Search for the cell housing the specified text and yield its (x, y) center coordinate. 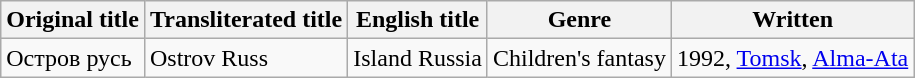
Transliterated title (246, 20)
Genre (579, 20)
English title (418, 20)
Остров русь (73, 58)
Island Russia (418, 58)
Original title (73, 20)
1992, Tomsk, Alma-Ata (792, 58)
Written (792, 20)
Ostrov Russ (246, 58)
Children's fantasy (579, 58)
